Extract the (X, Y) coordinate from the center of the cell holding the provided text.  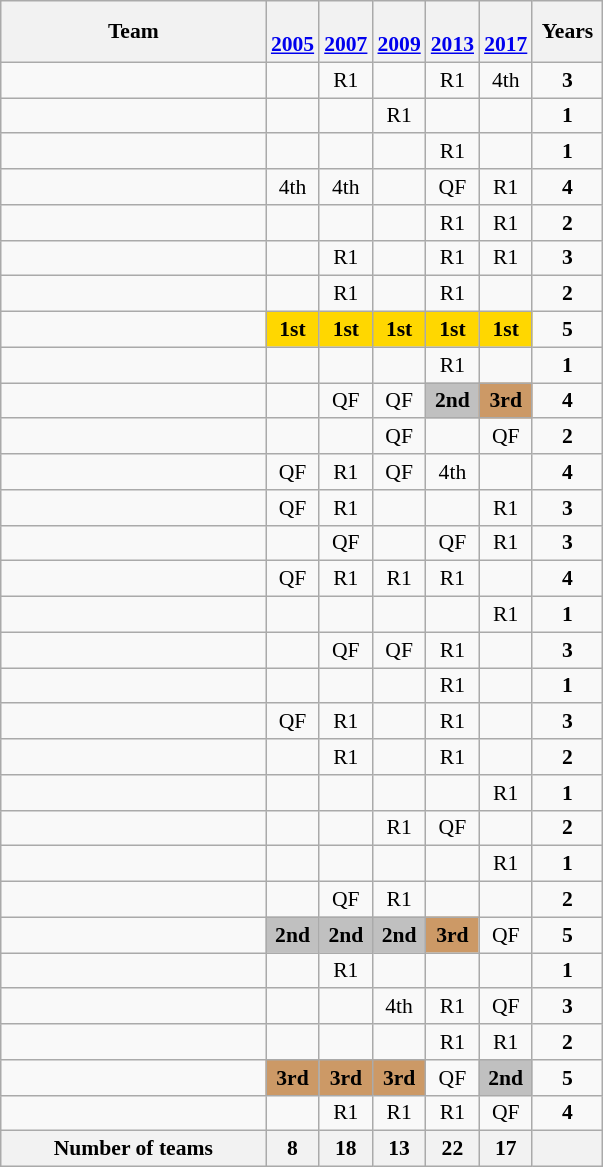
2009 (398, 32)
8 (292, 1149)
Number of teams (134, 1149)
2005 (292, 32)
13 (398, 1149)
2007 (346, 32)
Team (134, 32)
2013 (452, 32)
2017 (506, 32)
17 (506, 1149)
18 (346, 1149)
Years (567, 32)
22 (452, 1149)
